From the cell containing the given text, extract its center point as [x, y] coordinate. 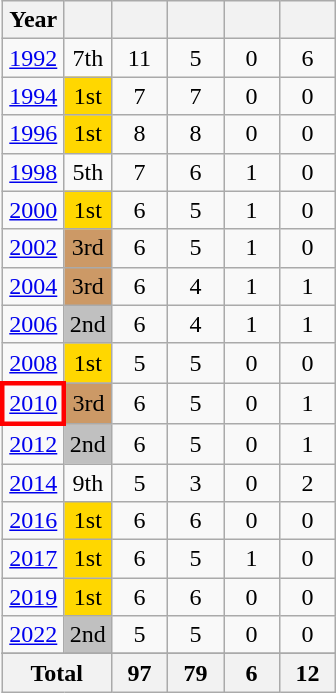
2 [308, 483]
1996 [33, 134]
1994 [33, 96]
3 [195, 483]
1998 [33, 172]
2010 [33, 404]
Total [56, 673]
2004 [33, 286]
2012 [33, 444]
97 [139, 673]
79 [195, 673]
2022 [33, 635]
2017 [33, 559]
2000 [33, 210]
2014 [33, 483]
1992 [33, 58]
12 [308, 673]
9th [88, 483]
2006 [33, 324]
2002 [33, 248]
2008 [33, 363]
2019 [33, 597]
Year [33, 20]
2016 [33, 521]
11 [139, 58]
5th [88, 172]
7th [88, 58]
